Return the [x, y] coordinate for the center point of the cell that contains the specified text.  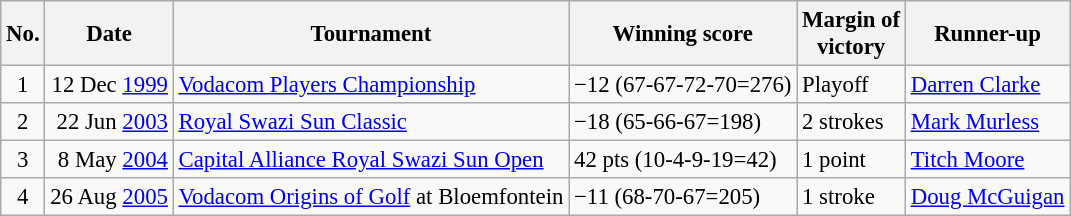
42 pts (10-4-9-19=42) [683, 160]
Mark Murless [987, 122]
Darren Clarke [987, 85]
12 Dec 1999 [109, 85]
No. [23, 34]
Vodacom Players Championship [371, 85]
1 stroke [852, 197]
26 Aug 2005 [109, 197]
Margin ofvictory [852, 34]
Capital Alliance Royal Swazi Sun Open [371, 160]
Runner-up [987, 34]
Titch Moore [987, 160]
3 [23, 160]
1 point [852, 160]
−11 (68-70-67=205) [683, 197]
22 Jun 2003 [109, 122]
Doug McGuigan [987, 197]
2 strokes [852, 122]
4 [23, 197]
1 [23, 85]
Playoff [852, 85]
Royal Swazi Sun Classic [371, 122]
−18 (65-66-67=198) [683, 122]
8 May 2004 [109, 160]
Vodacom Origins of Golf at Bloemfontein [371, 197]
Date [109, 34]
2 [23, 122]
Tournament [371, 34]
−12 (67-67-72-70=276) [683, 85]
Winning score [683, 34]
